Provide the [x, y] coordinate of the cell's center where the given text is located.  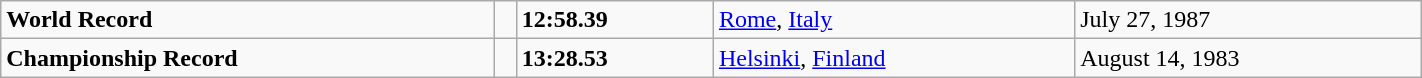
World Record [248, 20]
13:28.53 [614, 58]
12:58.39 [614, 20]
July 27, 1987 [1248, 20]
August 14, 1983 [1248, 58]
Rome, Italy [894, 20]
Helsinki, Finland [894, 58]
Championship Record [248, 58]
